Capture the cell that displays the provided text and extract its (X, Y) central coordinate. 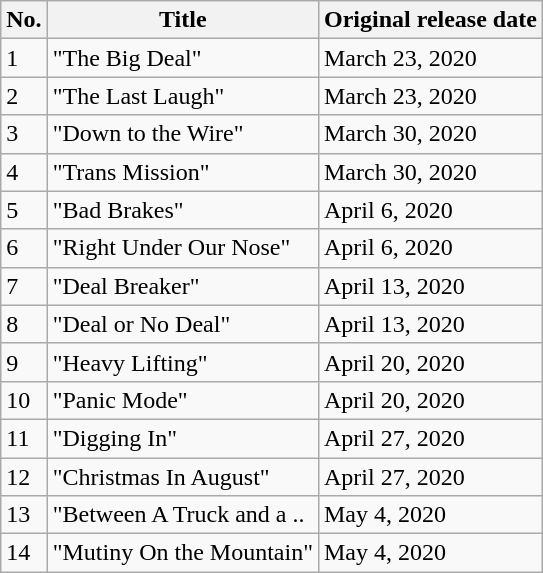
11 (24, 438)
8 (24, 324)
"Mutiny On the Mountain" (182, 553)
"Down to the Wire" (182, 134)
2 (24, 96)
"Trans Mission" (182, 172)
"Right Under Our Nose" (182, 248)
1 (24, 58)
9 (24, 362)
"Bad Brakes" (182, 210)
12 (24, 477)
4 (24, 172)
"Deal Breaker" (182, 286)
5 (24, 210)
13 (24, 515)
"The Last Laugh" (182, 96)
10 (24, 400)
"Panic Mode" (182, 400)
6 (24, 248)
7 (24, 286)
"Christmas In August" (182, 477)
"Digging In" (182, 438)
14 (24, 553)
"Heavy Lifting" (182, 362)
No. (24, 20)
"The Big Deal" (182, 58)
"Between A Truck and a .. (182, 515)
Title (182, 20)
"Deal or No Deal" (182, 324)
3 (24, 134)
Original release date (430, 20)
